Locate the cell with the specified text and output its (x, y) center coordinate. 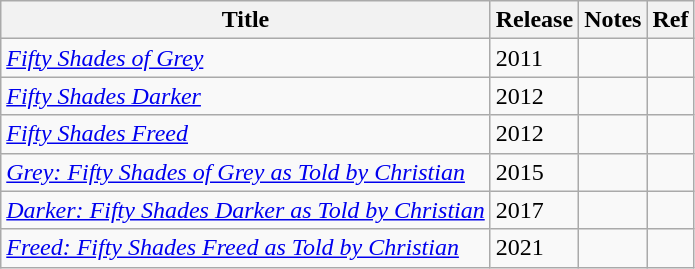
2021 (534, 248)
Title (246, 20)
Release (534, 20)
Freed: Fifty Shades Freed as Told by Christian (246, 248)
Notes (613, 20)
2015 (534, 172)
Ref (670, 20)
Fifty Shades Darker (246, 96)
2011 (534, 58)
Fifty Shades Freed (246, 134)
Fifty Shades of Grey (246, 58)
2017 (534, 210)
Grey: Fifty Shades of Grey as Told by Christian (246, 172)
Darker: Fifty Shades Darker as Told by Christian (246, 210)
